Return the [X, Y] coordinate for the center point of the cell that contains the specified text.  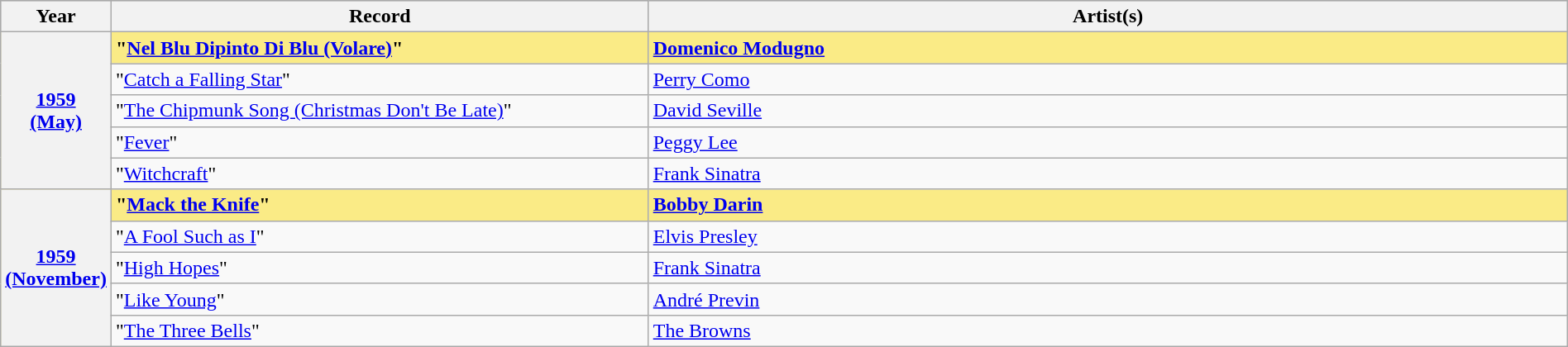
1959(November) [56, 268]
"The Chipmunk Song (Christmas Don't Be Late)" [380, 111]
Bobby Darin [1108, 205]
"Mack the Knife" [380, 205]
"Fever" [380, 142]
"Nel Blu Dipinto Di Blu (Volare)" [380, 48]
"Catch a Falling Star" [380, 79]
"The Three Bells" [380, 330]
Year [56, 17]
1959(May) [56, 111]
Domenico Modugno [1108, 48]
David Seville [1108, 111]
Peggy Lee [1108, 142]
Elvis Presley [1108, 236]
"Like Young" [380, 299]
Perry Como [1108, 79]
Artist(s) [1108, 17]
"High Hopes" [380, 268]
"Witchcraft" [380, 173]
André Previn [1108, 299]
Record [380, 17]
"A Fool Such as I" [380, 236]
The Browns [1108, 330]
